Locate the cell with the specified text and output its [X, Y] center coordinate. 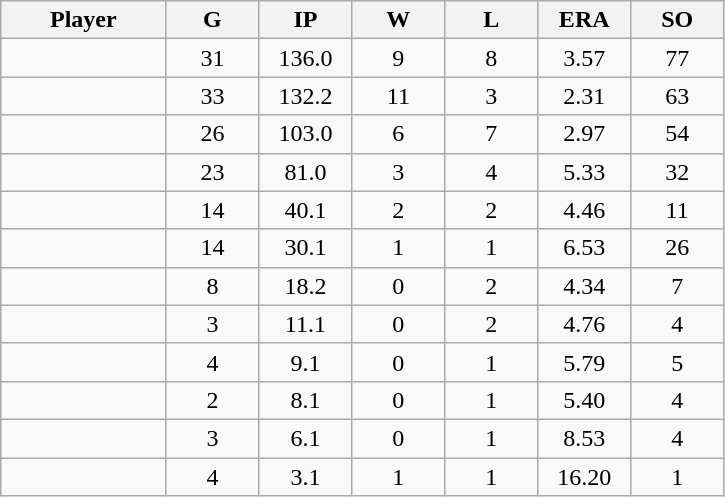
40.1 [306, 210]
L [492, 20]
63 [678, 96]
5.79 [584, 362]
18.2 [306, 286]
103.0 [306, 134]
6 [398, 134]
132.2 [306, 96]
2.97 [584, 134]
81.0 [306, 172]
9 [398, 58]
9.1 [306, 362]
136.0 [306, 58]
16.20 [584, 477]
5.40 [584, 400]
IP [306, 20]
Player [84, 20]
4.76 [584, 324]
33 [212, 96]
ERA [584, 20]
31 [212, 58]
32 [678, 172]
5.33 [584, 172]
30.1 [306, 248]
77 [678, 58]
G [212, 20]
54 [678, 134]
SO [678, 20]
11.1 [306, 324]
6.53 [584, 248]
3.1 [306, 477]
W [398, 20]
4.46 [584, 210]
3.57 [584, 58]
6.1 [306, 438]
23 [212, 172]
8.1 [306, 400]
4.34 [584, 286]
2.31 [584, 96]
8.53 [584, 438]
5 [678, 362]
